Extract the [x, y] coordinate from the center of the cell holding the provided text.  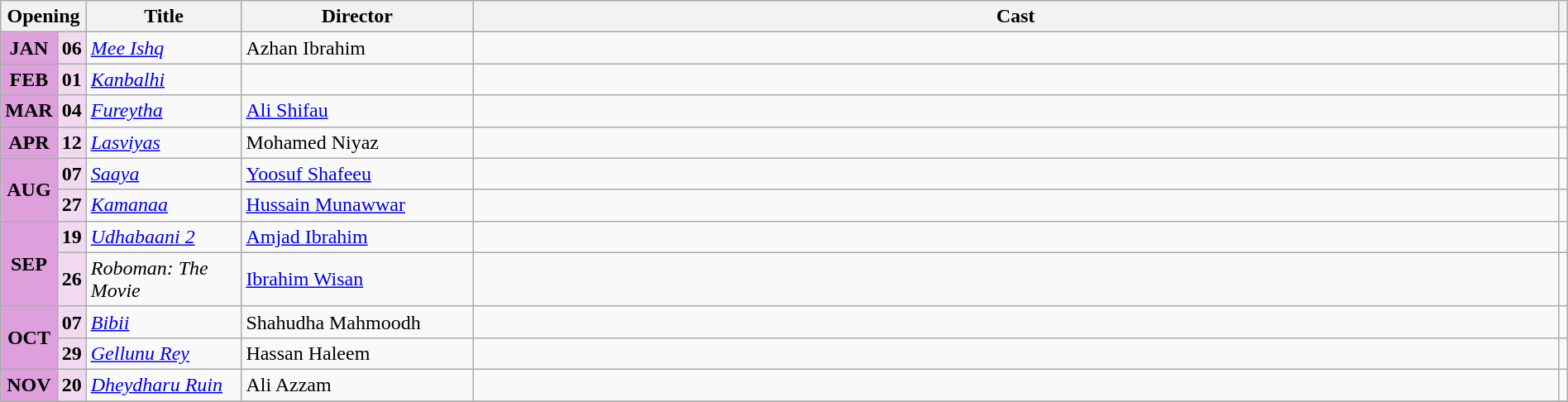
Lasviyas [164, 142]
Shahudha Mahmoodh [357, 322]
Azhan Ibrahim [357, 48]
Ali Shifau [357, 111]
Saaya [164, 174]
Fureytha [164, 111]
Cast [1016, 17]
Director [357, 17]
APR [29, 142]
06 [71, 48]
NOV [29, 385]
Kanbalhi [164, 79]
AUG [29, 189]
Hassan Haleem [357, 353]
Hussain Munawwar [357, 205]
Gellunu Rey [164, 353]
29 [71, 353]
OCT [29, 337]
27 [71, 205]
19 [71, 237]
Yoosuf Shafeeu [357, 174]
Ibrahim Wisan [357, 280]
Udhabaani 2 [164, 237]
04 [71, 111]
Opening [43, 17]
Bibii [164, 322]
Mohamed Niyaz [357, 142]
Amjad Ibrahim [357, 237]
20 [71, 385]
01 [71, 79]
Title [164, 17]
FEB [29, 79]
Dheydharu Ruin [164, 385]
Mee Ishq [164, 48]
Roboman: The Movie [164, 280]
12 [71, 142]
Kamanaa [164, 205]
JAN [29, 48]
MAR [29, 111]
26 [71, 280]
Ali Azzam [357, 385]
SEP [29, 263]
